Search for the cell housing the specified text and yield its [X, Y] center coordinate. 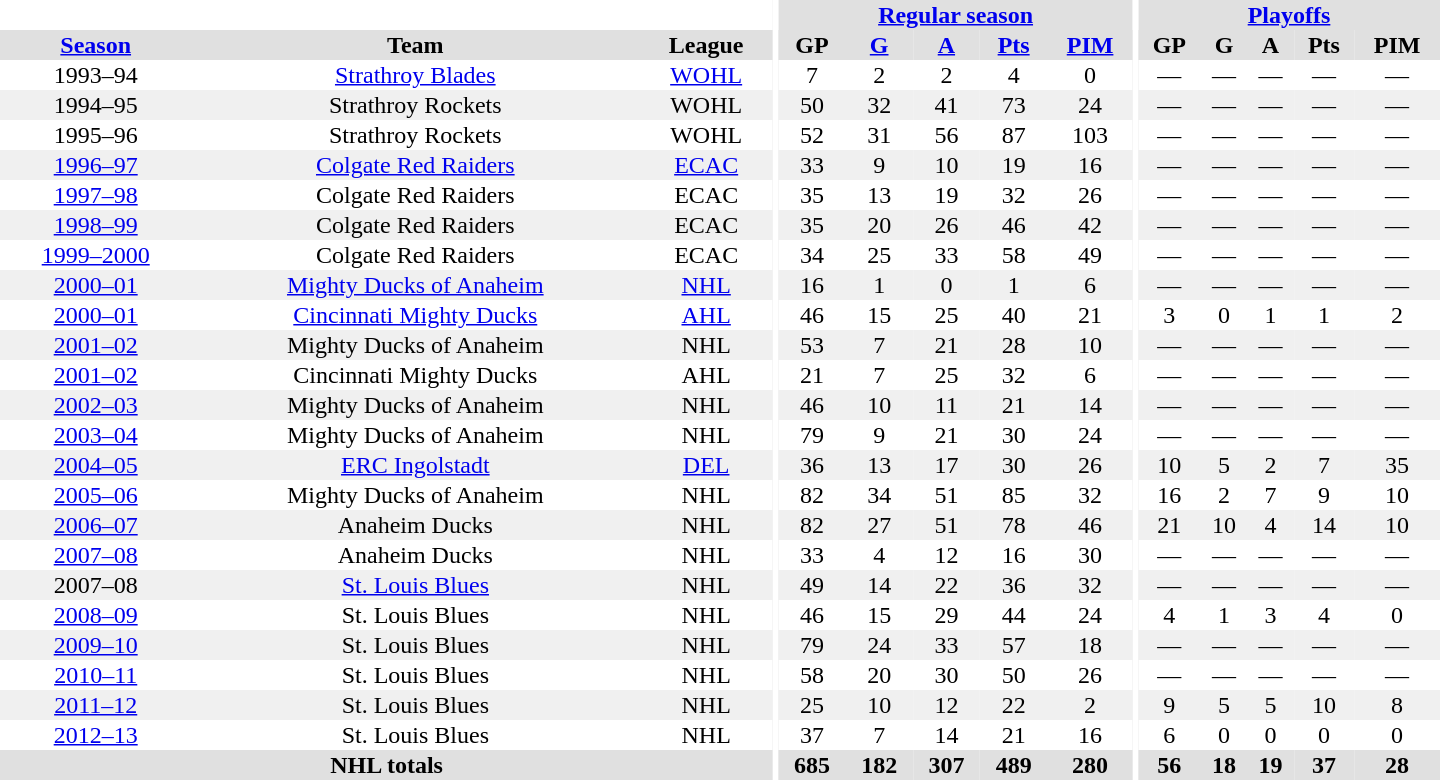
52 [812, 135]
103 [1090, 135]
1995–96 [96, 135]
85 [1014, 495]
Strathroy Blades [415, 75]
1997–98 [96, 195]
31 [880, 135]
ERC Ingolstadt [415, 465]
1994–95 [96, 105]
41 [946, 105]
44 [1014, 615]
1996–97 [96, 165]
2011–12 [96, 705]
307 [946, 765]
Team [415, 45]
27 [880, 525]
2003–04 [96, 435]
2010–11 [96, 675]
685 [812, 765]
489 [1014, 765]
League [706, 45]
Playoffs [1289, 15]
73 [1014, 105]
17 [946, 465]
280 [1090, 765]
2005–06 [96, 495]
2002–03 [96, 405]
182 [880, 765]
NHL totals [386, 765]
2004–05 [96, 465]
42 [1090, 225]
1999–2000 [96, 255]
40 [1014, 315]
2008–09 [96, 615]
2012–13 [96, 735]
1998–99 [96, 225]
11 [946, 405]
Season [96, 45]
8 [1397, 705]
57 [1014, 645]
78 [1014, 525]
87 [1014, 135]
Regular season [956, 15]
29 [946, 615]
53 [812, 345]
1993–94 [96, 75]
2009–10 [96, 645]
DEL [706, 465]
2006–07 [96, 525]
